From the cell containing the given text, extract its center point as (x, y) coordinate. 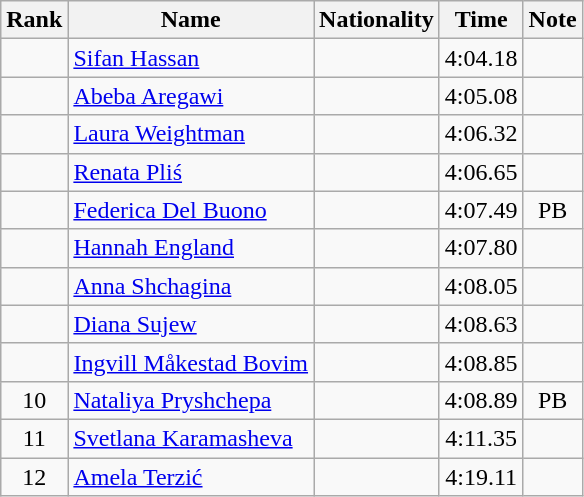
Anna Shchagina (191, 286)
Ingvill Måkestad Bovim (191, 362)
Amela Terzić (191, 477)
Sifan Hassan (191, 58)
4:06.32 (481, 134)
4:08.63 (481, 324)
Laura Weightman (191, 134)
4:07.80 (481, 248)
Time (481, 20)
4:04.18 (481, 58)
Nataliya Pryshchepa (191, 400)
11 (34, 438)
Renata Pliś (191, 172)
4:06.65 (481, 172)
4:08.89 (481, 400)
4:08.85 (481, 362)
Hannah England (191, 248)
Note (552, 20)
Nationality (377, 20)
12 (34, 477)
4:05.08 (481, 96)
4:07.49 (481, 210)
10 (34, 400)
Svetlana Karamasheva (191, 438)
Diana Sujew (191, 324)
Federica Del Buono (191, 210)
Abeba Aregawi (191, 96)
4:08.05 (481, 286)
Rank (34, 20)
4:19.11 (481, 477)
Name (191, 20)
4:11.35 (481, 438)
